From the cell containing the given text, extract its center point as (x, y) coordinate. 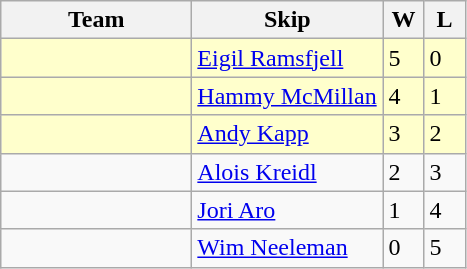
L (444, 20)
Eigil Ramsfjell (288, 58)
W (404, 20)
Wim Neeleman (288, 248)
Skip (288, 20)
Alois Kreidl (288, 172)
Jori Aro (288, 210)
Andy Kapp (288, 134)
Team (96, 20)
Hammy McMillan (288, 96)
